Locate the cell with the specified text and output its [x, y] center coordinate. 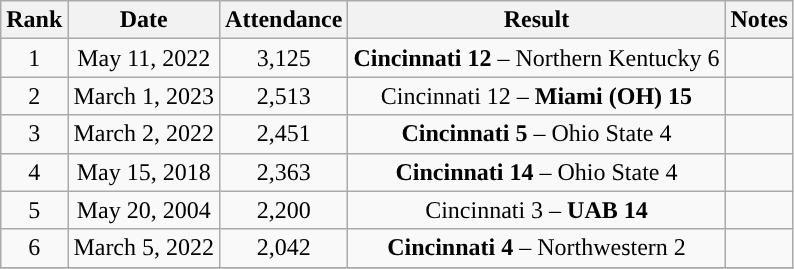
Rank [34, 20]
May 20, 2004 [144, 210]
Cincinnati 3 – UAB 14 [536, 210]
Cincinnati 12 – Northern Kentucky 6 [536, 58]
Cincinnati 12 – Miami (OH) 15 [536, 96]
March 5, 2022 [144, 248]
Notes [759, 20]
Date [144, 20]
Cincinnati 4 – Northwestern 2 [536, 248]
May 11, 2022 [144, 58]
2,200 [284, 210]
2,363 [284, 172]
3,125 [284, 58]
5 [34, 210]
Cincinnati 5 – Ohio State 4 [536, 134]
6 [34, 248]
March 1, 2023 [144, 96]
2 [34, 96]
2,513 [284, 96]
3 [34, 134]
May 15, 2018 [144, 172]
4 [34, 172]
2,042 [284, 248]
1 [34, 58]
2,451 [284, 134]
Attendance [284, 20]
March 2, 2022 [144, 134]
Cincinnati 14 – Ohio State 4 [536, 172]
Result [536, 20]
